Locate the cell with the specified text and output its [X, Y] center coordinate. 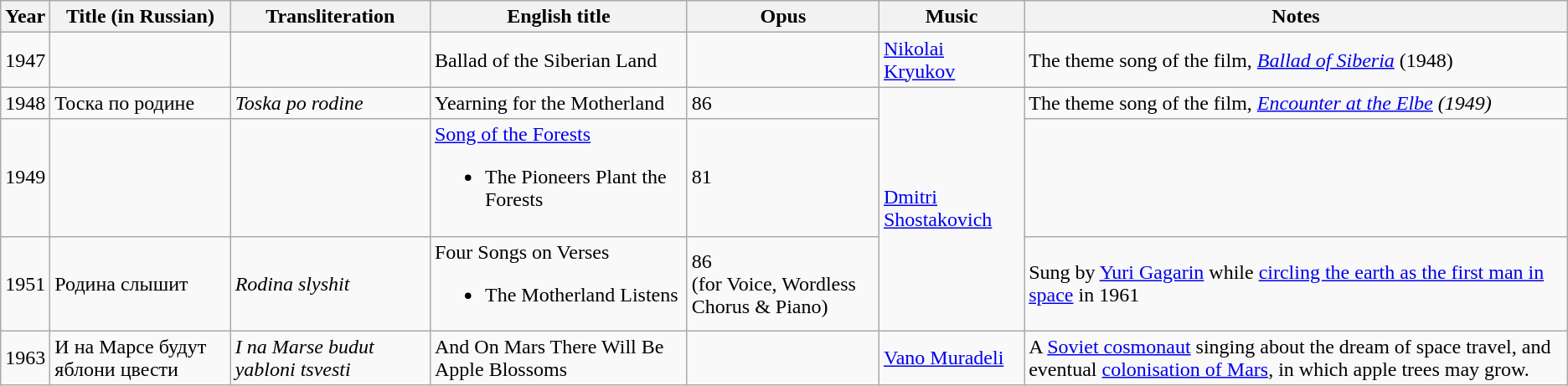
Year [25, 17]
86(for Voice, Wordless Chorus & Piano) [782, 283]
86 [782, 103]
Toska po rodine [330, 103]
Four Songs on VersesThe Motherland Listens [558, 283]
Rodina slyshit [330, 283]
The theme song of the film, Encounter at the Elbe (1949) [1297, 103]
И на Марсе будут яблони цвести [141, 358]
1949 [25, 178]
English title [558, 17]
Тоска по родине [141, 103]
Title (in Russian) [141, 17]
Vano Muradeli [952, 358]
A Soviet cosmonaut singing about the dream of space travel, and eventual colonisation of Mars, in which apple trees may grow. [1297, 358]
Dmitri Shostakovich [952, 209]
Nikolai Kryukov [952, 60]
The theme song of the film, Ballad of Siberia (1948) [1297, 60]
Notes [1297, 17]
Opus [782, 17]
1948 [25, 103]
Transliteration [330, 17]
I na Marse budut yabloni tsvesti [330, 358]
Song of the ForestsThe Pioneers Plant the Forests [558, 178]
Ballad of the Siberian Land [558, 60]
81 [782, 178]
And On Mars There Will Be Apple Blossoms [558, 358]
Yearning for the Motherland [558, 103]
1951 [25, 283]
Родина слышит [141, 283]
1963 [25, 358]
Sung by Yuri Gagarin while circling the earth as the first man in space in 1961 [1297, 283]
1947 [25, 60]
Music [952, 17]
